Pinpoint the cell where the given text exists, returning its [X, Y] midpoint coordinate. 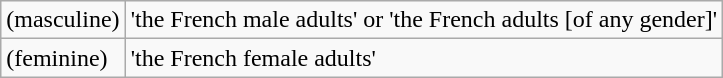
'the French female adults' [424, 58]
'the French male adults' or 'the French adults [of any gender]' [424, 20]
(masculine) [63, 20]
(feminine) [63, 58]
